Pinpoint the cell where the given text exists, returning its [X, Y] midpoint coordinate. 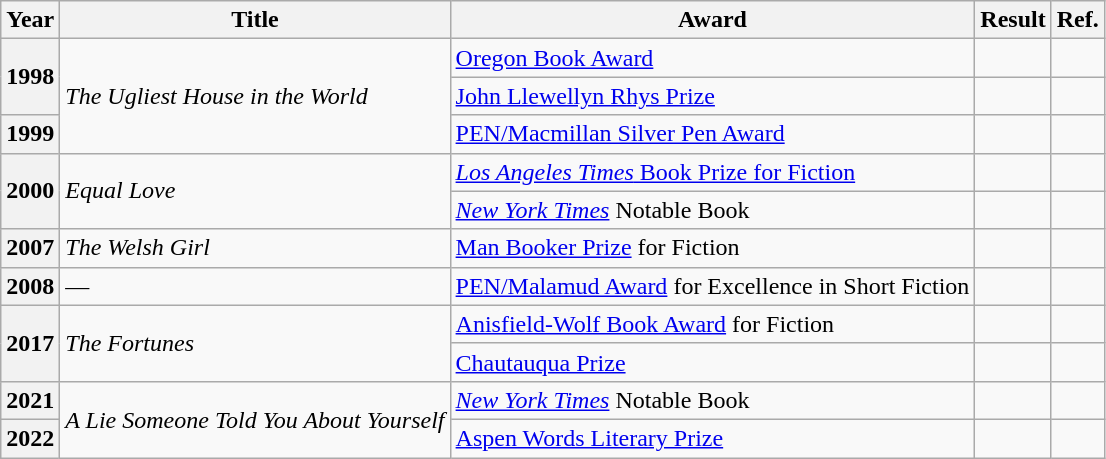
Chautauqua Prize [712, 362]
Year [30, 20]
Award [712, 20]
Anisfield-Wolf Book Award for Fiction [712, 324]
Oregon Book Award [712, 58]
2022 [30, 438]
Man Booker Prize for Fiction [712, 248]
The Fortunes [255, 343]
2017 [30, 343]
2007 [30, 248]
Equal Love [255, 191]
Ref. [1078, 20]
2021 [30, 400]
Result [1013, 20]
Title [255, 20]
2000 [30, 191]
PEN/Macmillan Silver Pen Award [712, 134]
2008 [30, 286]
A Lie Someone Told You About Yourself [255, 419]
PEN/Malamud Award for Excellence in Short Fiction [712, 286]
Los Angeles Times Book Prize for Fiction [712, 172]
— [255, 286]
The Welsh Girl [255, 248]
1998 [30, 77]
The Ugliest House in the World [255, 96]
1999 [30, 134]
John Llewellyn Rhys Prize [712, 96]
Aspen Words Literary Prize [712, 438]
